Provide the (x, y) coordinate of the cell's center where the given text is located.  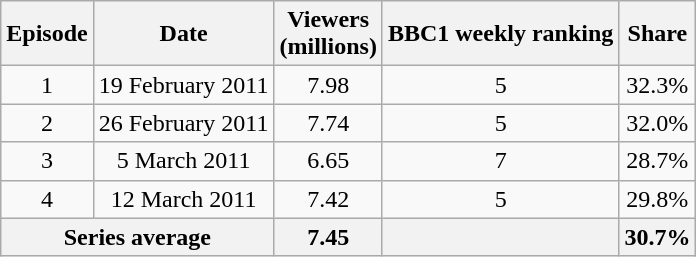
7.42 (328, 199)
5 March 2011 (184, 161)
BBC1 weekly ranking (500, 34)
32.0% (658, 123)
32.3% (658, 85)
19 February 2011 (184, 85)
7.98 (328, 85)
28.7% (658, 161)
30.7% (658, 237)
7.74 (328, 123)
Date (184, 34)
1 (47, 85)
2 (47, 123)
3 (47, 161)
7 (500, 161)
26 February 2011 (184, 123)
Viewers(millions) (328, 34)
Series average (138, 237)
4 (47, 199)
Share (658, 34)
29.8% (658, 199)
12 March 2011 (184, 199)
6.65 (328, 161)
7.45 (328, 237)
Episode (47, 34)
